Determine the (x, y) coordinate at the center of the cell enclosing the given text.  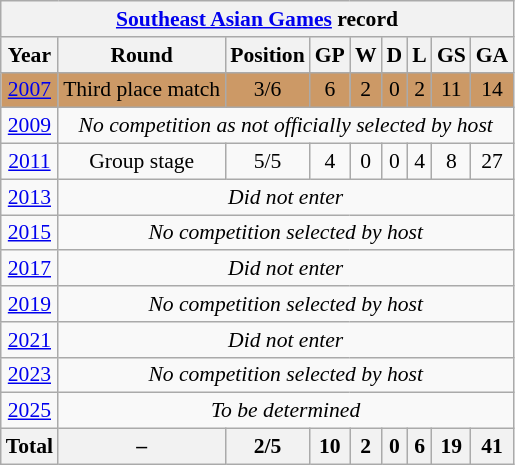
2017 (30, 269)
3/6 (267, 90)
8 (452, 162)
– (142, 447)
5/5 (267, 162)
W (366, 55)
D (395, 55)
2013 (30, 197)
Round (142, 55)
GS (452, 55)
2021 (30, 340)
No competition as not officially selected by host (286, 126)
Group stage (142, 162)
2007 (30, 90)
2019 (30, 304)
2011 (30, 162)
27 (492, 162)
10 (330, 447)
To be determined (286, 411)
2009 (30, 126)
11 (452, 90)
2025 (30, 411)
L (420, 55)
Third place match (142, 90)
2023 (30, 375)
2015 (30, 233)
GP (330, 55)
2/5 (267, 447)
Total (30, 447)
41 (492, 447)
Year (30, 55)
19 (452, 447)
14 (492, 90)
GA (492, 55)
Southeast Asian Games record (258, 19)
Position (267, 55)
